Determine the [x, y] coordinate at the center of the cell enclosing the given text.  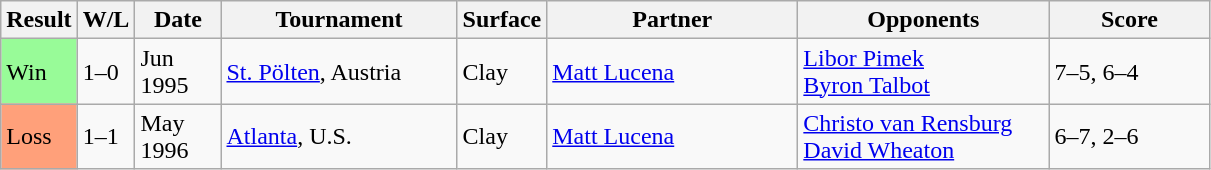
W/L [106, 20]
Win [39, 72]
May 1996 [178, 136]
Date [178, 20]
7–5, 6–4 [1130, 72]
Surface [502, 20]
St. Pölten, Austria [339, 72]
1–1 [106, 136]
Result [39, 20]
Partner [672, 20]
Opponents [924, 20]
Jun 1995 [178, 72]
6–7, 2–6 [1130, 136]
Score [1130, 20]
Libor Pimek Byron Talbot [924, 72]
Atlanta, U.S. [339, 136]
Christo van Rensburg David Wheaton [924, 136]
1–0 [106, 72]
Tournament [339, 20]
Loss [39, 136]
